Return (X, Y) of the center of cell containing provided text 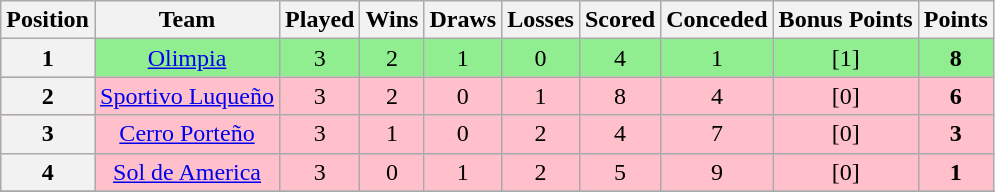
Bonus Points (846, 20)
Wins (392, 20)
Points (956, 20)
Cerro Porteño (186, 134)
Sol de America (186, 172)
Played (320, 20)
Sportivo Luqueño (186, 96)
9 (717, 172)
Olimpia (186, 58)
Scored (620, 20)
Draws (463, 20)
Position (48, 20)
7 (717, 134)
Conceded (717, 20)
Team (186, 20)
6 (956, 96)
5 (620, 172)
Losses (541, 20)
[1] (846, 58)
